For the text-containing cell, return its midpoint in (x, y) coordinate format. 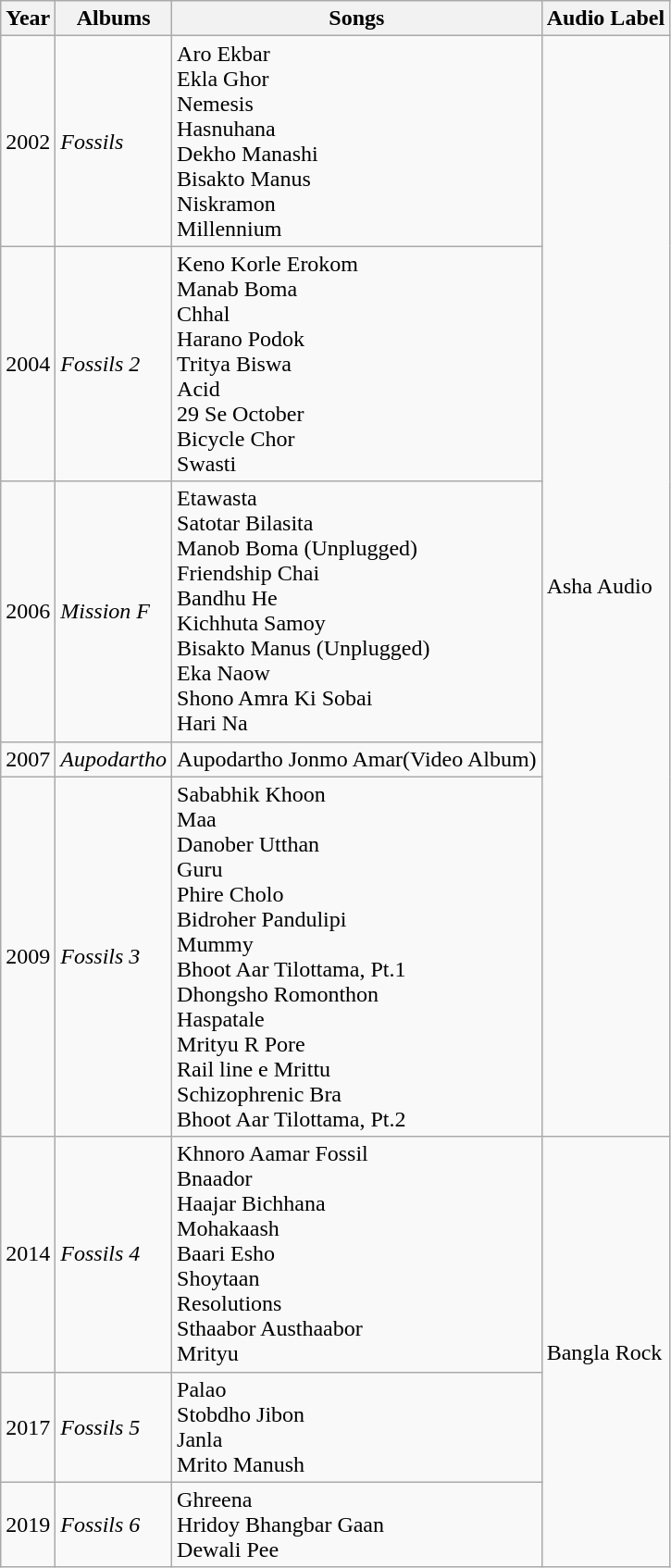
2009 (28, 957)
Keno Korle ErokomManab BomaChhalHarano PodokTritya BiswaAcid29 Se OctoberBicycle ChorSwasti (357, 364)
Fossils (114, 141)
Fossils 6 (114, 1524)
Albums (114, 19)
GhreenaHridoy Bhangbar GaanDewali Pee (357, 1524)
2004 (28, 364)
Bangla Rock (605, 1351)
Aro EkbarEkla GhorNemesisHasnuhanaDekho ManashiBisakto ManusNiskramonMillennium (357, 141)
2019 (28, 1524)
Fossils 5 (114, 1427)
Year (28, 19)
2014 (28, 1254)
Fossils 2 (114, 364)
2017 (28, 1427)
2006 (28, 611)
EtawastaSatotar BilasitaManob Boma (Unplugged)Friendship ChaiBandhu HeKichhuta SamoyBisakto Manus (Unplugged)Eka NaowShono Amra Ki SobaiHari Na (357, 611)
Aupodartho Jonmo Amar(Video Album) (357, 759)
Fossils 3 (114, 957)
Khnoro Aamar FossilBnaadorHaajar BichhanaMohakaashBaari EshoShoytaanResolutionsSthaabor AusthaaborMrityu (357, 1254)
Aupodartho (114, 759)
Audio Label (605, 19)
2002 (28, 141)
Mission F (114, 611)
Asha Audio (605, 587)
2007 (28, 759)
Songs (357, 19)
PalaoStobdho JibonJanlaMrito Manush (357, 1427)
Fossils 4 (114, 1254)
